Scan for the cell matching the given text and deliver its (X, Y) coordinate at center. 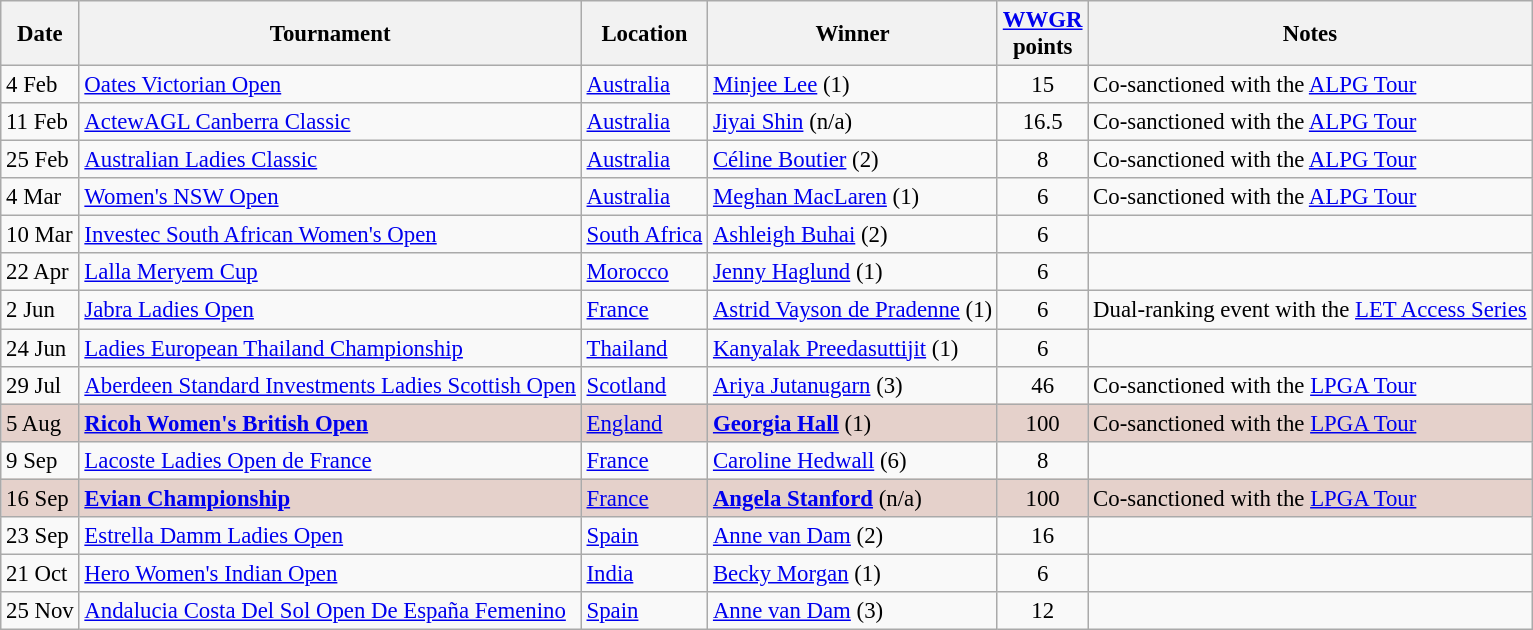
Georgia Hall (1) (853, 423)
India (644, 573)
Scotland (644, 385)
Hero Women's Indian Open (330, 573)
25 Nov (40, 611)
10 Mar (40, 235)
Ladies European Thailand Championship (330, 348)
Jiyai Shin (n/a) (853, 122)
Dual-ranking event with the LET Access Series (1310, 310)
Lalla Meryem Cup (330, 273)
Ricoh Women's British Open (330, 423)
Estrella Damm Ladies Open (330, 536)
24 Jun (40, 348)
11 Feb (40, 122)
Andalucia Costa Del Sol Open De España Femenino (330, 611)
2 Jun (40, 310)
WWGRpoints (1042, 34)
South Africa (644, 235)
Jenny Haglund (1) (853, 273)
Oates Victorian Open (330, 85)
Angela Stanford (n/a) (853, 498)
25 Feb (40, 160)
23 Sep (40, 536)
9 Sep (40, 460)
Caroline Hedwall (6) (853, 460)
England (644, 423)
Kanyalak Preedasuttijit (1) (853, 348)
12 (1042, 611)
Ashleigh Buhai (2) (853, 235)
21 Oct (40, 573)
4 Feb (40, 85)
Meghan MacLaren (1) (853, 197)
Notes (1310, 34)
Astrid Vayson de Pradenne (1) (853, 310)
Ariya Jutanugarn (3) (853, 385)
Minjee Lee (1) (853, 85)
29 Jul (40, 385)
15 (1042, 85)
ActewAGL Canberra Classic (330, 122)
16 (1042, 536)
Thailand (644, 348)
Jabra Ladies Open (330, 310)
16 Sep (40, 498)
Tournament (330, 34)
Location (644, 34)
Lacoste Ladies Open de France (330, 460)
Anne van Dam (2) (853, 536)
4 Mar (40, 197)
Winner (853, 34)
Evian Championship (330, 498)
22 Apr (40, 273)
5 Aug (40, 423)
Date (40, 34)
Women's NSW Open (330, 197)
Investec South African Women's Open (330, 235)
46 (1042, 385)
Céline Boutier (2) (853, 160)
Anne van Dam (3) (853, 611)
16.5 (1042, 122)
Aberdeen Standard Investments Ladies Scottish Open (330, 385)
Australian Ladies Classic (330, 160)
Becky Morgan (1) (853, 573)
Morocco (644, 273)
